Detect which cell encompasses the target text, then output its (x, y) center coordinate. 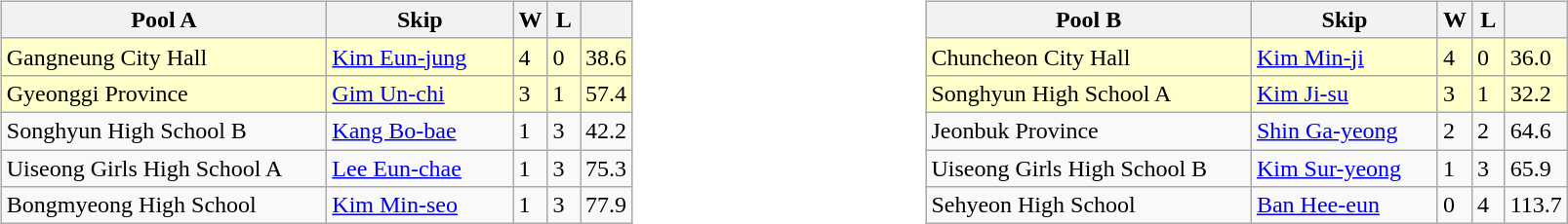
42.2 (605, 131)
113.7 (1536, 205)
77.9 (605, 205)
Kim Min-seo (420, 205)
Kim Eun-jung (420, 56)
Uiseong Girls High School B (1089, 168)
Pool B (1089, 19)
Pool A (164, 19)
Sehyeon High School (1089, 205)
Kim Sur-yeong (1345, 168)
Gangneung City Hall (164, 56)
Bongmyeong High School (164, 205)
36.0 (1536, 56)
Uiseong Girls High School A (164, 168)
38.6 (605, 56)
32.2 (1536, 93)
75.3 (605, 168)
Gim Un-chi (420, 93)
Chuncheon City Hall (1089, 56)
Lee Eun-chae (420, 168)
Shin Ga-yeong (1345, 131)
Kim Ji-su (1345, 93)
Songhyun High School B (164, 131)
Gyeonggi Province (164, 93)
Jeonbuk Province (1089, 131)
Kim Min-ji (1345, 56)
Kang Bo-bae (420, 131)
57.4 (605, 93)
64.6 (1536, 131)
Ban Hee-eun (1345, 205)
Songhyun High School A (1089, 93)
65.9 (1536, 168)
